Identify which cell holds the provided text, then report its [x, y] central coordinate. 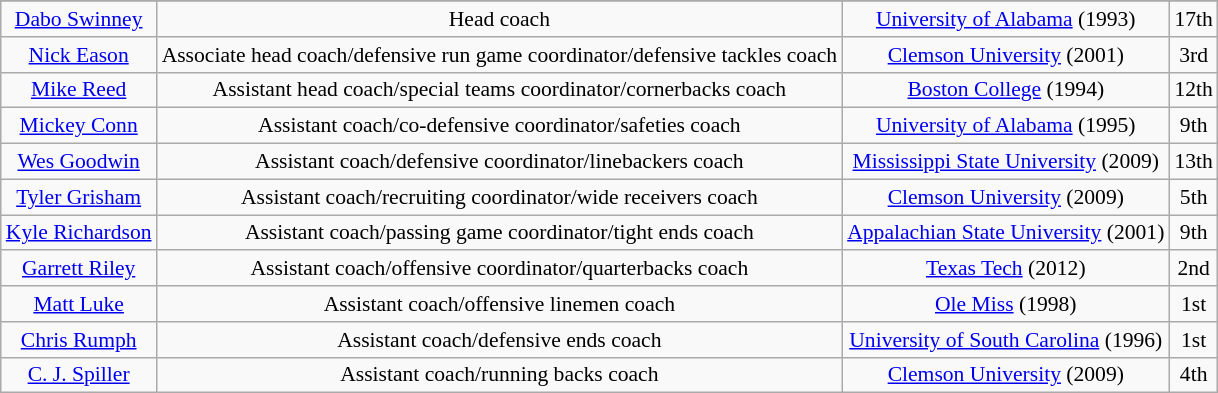
C. J. Spiller [79, 375]
Boston College (1994) [1006, 90]
Matt Luke [79, 304]
Kyle Richardson [79, 233]
Assistant coach/offensive linemen coach [500, 304]
4th [1194, 375]
Assistant coach/recruiting coordinator/wide receivers coach [500, 197]
Mike Reed [79, 90]
13th [1194, 162]
Wes Goodwin [79, 162]
12th [1194, 90]
University of Alabama (1993) [1006, 19]
Clemson University (2001) [1006, 55]
Assistant coach/defensive coordinator/linebackers coach [500, 162]
Assistant coach/passing game coordinator/tight ends coach [500, 233]
Assistant coach/co-defensive coordinator/safeties coach [500, 126]
Ole Miss (1998) [1006, 304]
Appalachian State University (2001) [1006, 233]
Texas Tech (2012) [1006, 269]
3rd [1194, 55]
Assistant coach/running backs coach [500, 375]
Dabo Swinney [79, 19]
5th [1194, 197]
Chris Rumph [79, 340]
University of Alabama (1995) [1006, 126]
Mississippi State University (2009) [1006, 162]
Associate head coach/defensive run game coordinator/defensive tackles coach [500, 55]
2nd [1194, 269]
Garrett Riley [79, 269]
University of South Carolina (1996) [1006, 340]
Tyler Grisham [79, 197]
17th [1194, 19]
Nick Eason [79, 55]
Assistant coach/defensive ends coach [500, 340]
Mickey Conn [79, 126]
Assistant head coach/special teams coordinator/cornerbacks coach [500, 90]
Head coach [500, 19]
Assistant coach/offensive coordinator/quarterbacks coach [500, 269]
